Detect which cell encompasses the target text, then output its [x, y] center coordinate. 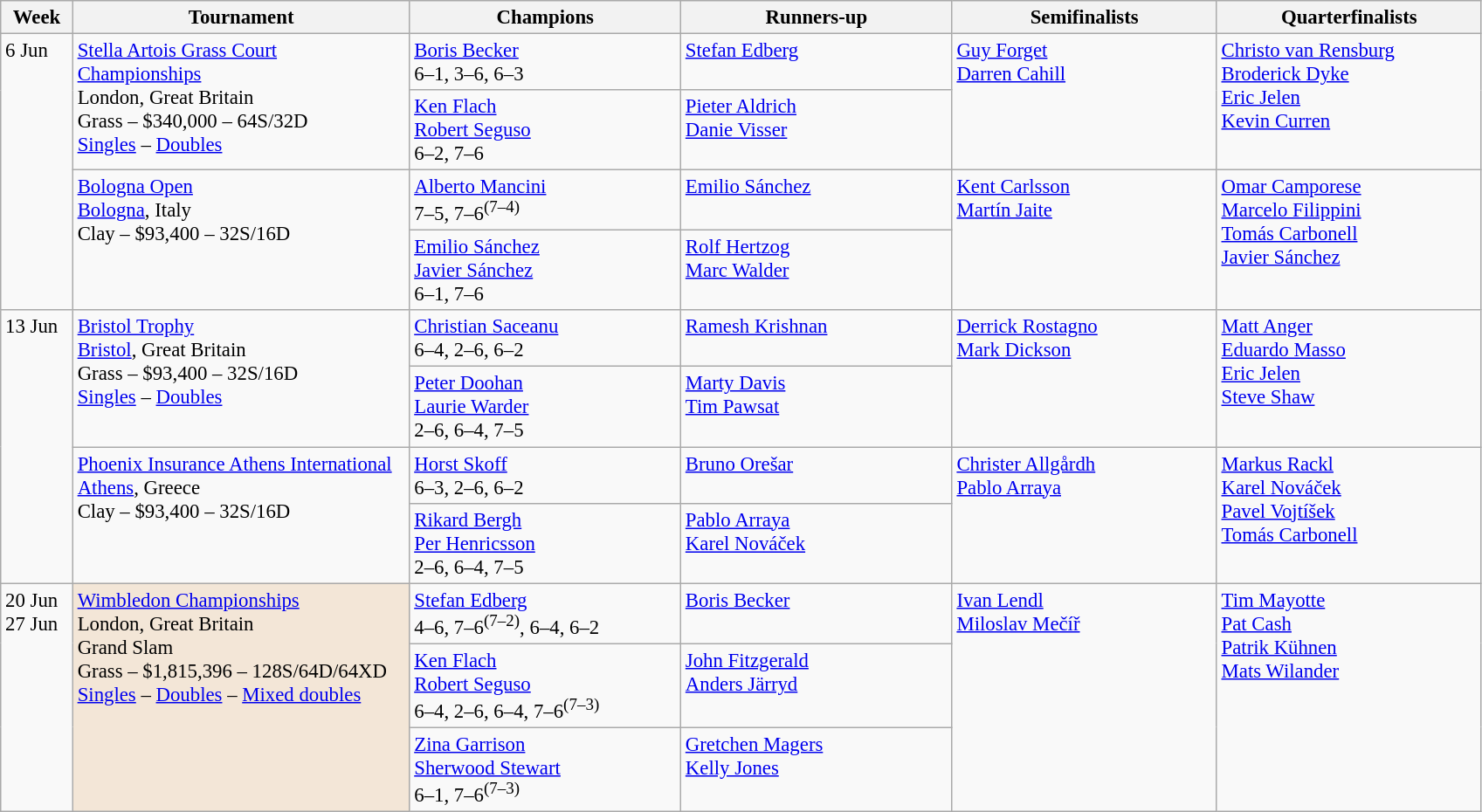
Omar Camporese Marcelo Filippini Tomás Carbonell Javier Sánchez [1348, 241]
Runners-up [817, 17]
Stella Artois Grass Court Championships London, Great BritainGrass – $340,000 – 64S/32D Singles – Doubles [241, 102]
Tim Mayotte Pat Cash Patrik Kühnen Mats Wilander [1348, 698]
Champions [545, 17]
Ramesh Krishnan [817, 339]
6 Jun [37, 173]
Marty Davis Tim Pawsat [817, 407]
Pieter Aldrich Danie Visser [817, 130]
Phoenix Insurance Athens International Athens, GreeceClay – $93,400 – 32S/16D [241, 515]
Ken Flach Robert Seguso 6–2, 7–6 [545, 130]
Christian Saceanu 6–4, 2–6, 6–2 [545, 339]
Ivan Lendl Miloslav Mečíř [1085, 698]
Christo van Rensburg Broderick Dyke Eric Jelen Kevin Curren [1348, 102]
Markus Rackl Karel Nováček Pavel Vojtíšek Tomás Carbonell [1348, 515]
Bruno Orešar [817, 475]
Rolf Hertzog Marc Walder [817, 271]
Matt Anger Eduardo Masso Eric Jelen Steve Shaw [1348, 379]
Bologna Open Bologna, ItalyClay – $93,400 – 32S/16D [241, 241]
Stefan Edberg [817, 63]
Boris Becker [817, 613]
Derrick Rostagno Mark Dickson [1085, 379]
20 Jun27 Jun [37, 698]
Wimbledon Championships London, Great BritainGrand SlamGrass – $1,815,396 – 128S/64D/64XD Singles – Doubles – Mixed doubles [241, 698]
Emilio Sánchez [817, 201]
Boris Becker 6–1, 3–6, 6–3 [545, 63]
Guy Forget Darren Cahill [1085, 102]
Gretchen Magers Kelly Jones [817, 769]
Week [37, 17]
Zina Garrison Sherwood Stewart 6–1, 7–6(7–3) [545, 769]
Tournament [241, 17]
Bristol Trophy Bristol, Great BritainGrass – $93,400 – 32S/16D Singles – Doubles [241, 379]
Christer Allgårdh Pablo Arraya [1085, 515]
13 Jun [37, 447]
Horst Skoff 6–3, 2–6, 6–2 [545, 475]
John Fitzgerald Anders Järryd [817, 685]
Semifinalists [1085, 17]
Stefan Edberg 4–6, 7–6(7–2), 6–4, 6–2 [545, 613]
Ken Flach Robert Seguso 6–4, 2–6, 6–4, 7–6(7–3) [545, 685]
Alberto Mancini 7–5, 7–6(7–4) [545, 201]
Pablo Arraya Karel Nováček [817, 543]
Peter Doohan Laurie Warder 2–6, 6–4, 7–5 [545, 407]
Rikard Bergh Per Henricsson 2–6, 6–4, 7–5 [545, 543]
Quarterfinalists [1348, 17]
Emilio Sánchez Javier Sánchez 6–1, 7–6 [545, 271]
Kent Carlsson Martín Jaite [1085, 241]
